Pinpoint the cell where the given text exists, returning its (X, Y) midpoint coordinate. 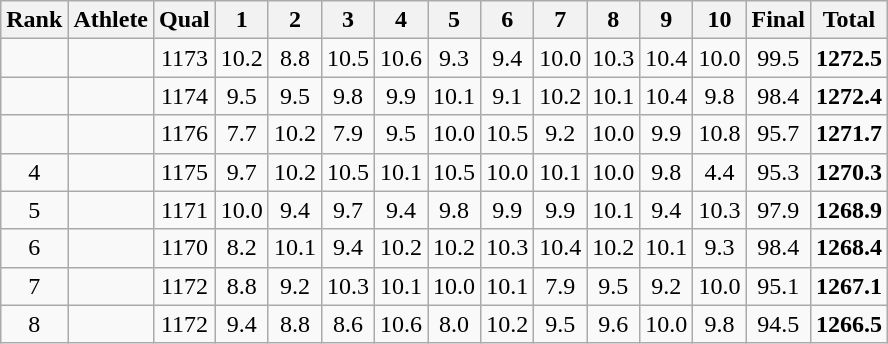
7.7 (242, 134)
95.3 (778, 172)
1 (242, 20)
10.8 (720, 134)
9 (666, 20)
4.4 (720, 172)
8.2 (242, 248)
1173 (185, 58)
99.5 (778, 58)
1268.4 (848, 248)
8.6 (348, 324)
1268.9 (848, 210)
94.5 (778, 324)
1171 (185, 210)
97.9 (778, 210)
95.7 (778, 134)
1176 (185, 134)
1266.5 (848, 324)
Rank (34, 20)
10 (720, 20)
95.1 (778, 286)
Athlete (111, 20)
1170 (185, 248)
1174 (185, 96)
8.0 (454, 324)
1270.3 (848, 172)
3 (348, 20)
9.6 (614, 324)
9.1 (508, 96)
1272.4 (848, 96)
Qual (185, 20)
1175 (185, 172)
1272.5 (848, 58)
Final (778, 20)
Total (848, 20)
2 (294, 20)
1271.7 (848, 134)
1267.1 (848, 286)
